Extract the [X, Y] coordinate from the center of the cell holding the provided text.  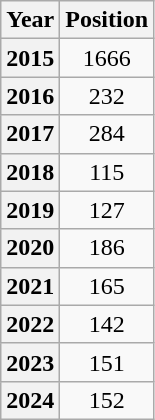
2020 [30, 248]
115 [107, 172]
Year [30, 20]
232 [107, 96]
1666 [107, 58]
2018 [30, 172]
2024 [30, 400]
284 [107, 134]
Position [107, 20]
186 [107, 248]
127 [107, 210]
142 [107, 324]
151 [107, 362]
2019 [30, 210]
2017 [30, 134]
2021 [30, 286]
2015 [30, 58]
2023 [30, 362]
2022 [30, 324]
165 [107, 286]
152 [107, 400]
2016 [30, 96]
